For the text-containing cell, return its midpoint in [X, Y] coordinate format. 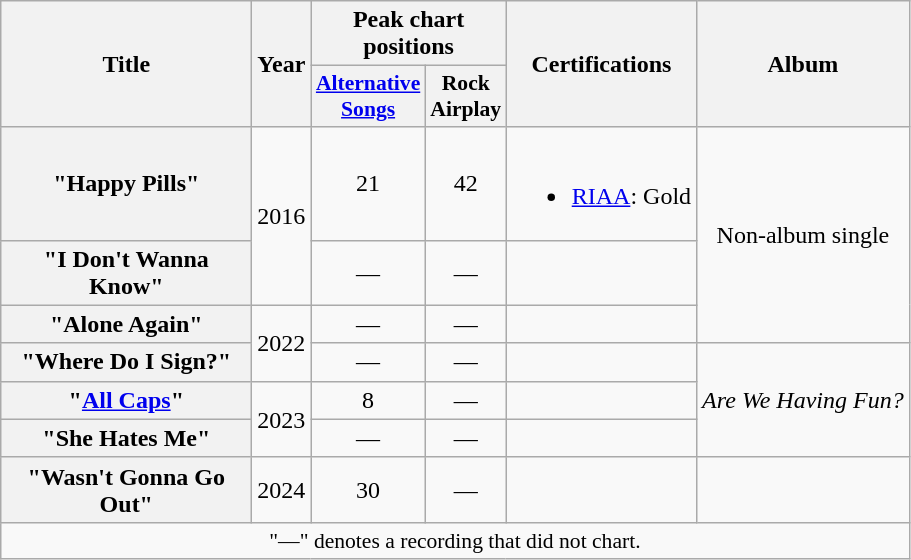
"All Caps" [126, 400]
2023 [282, 419]
2016 [282, 216]
Album [804, 64]
30 [368, 490]
"Where Do I Sign?" [126, 362]
"Wasn't Gonna Go Out" [126, 490]
Are We Having Fun? [804, 400]
"She Hates Me" [126, 438]
Year [282, 64]
"I Don't Wanna Know" [126, 272]
Peak chart positions [408, 34]
"Alone Again" [126, 324]
Certifications [601, 64]
21 [368, 184]
"—" denotes a recording that did not chart. [455, 540]
"Happy Pills" [126, 184]
Alternative Songs [368, 96]
Rock Airplay [466, 96]
Non-album single [804, 235]
8 [368, 400]
Title [126, 64]
42 [466, 184]
2024 [282, 490]
RIAA: Gold [601, 184]
2022 [282, 343]
